Detect which cell encompasses the target text, then output its (x, y) center coordinate. 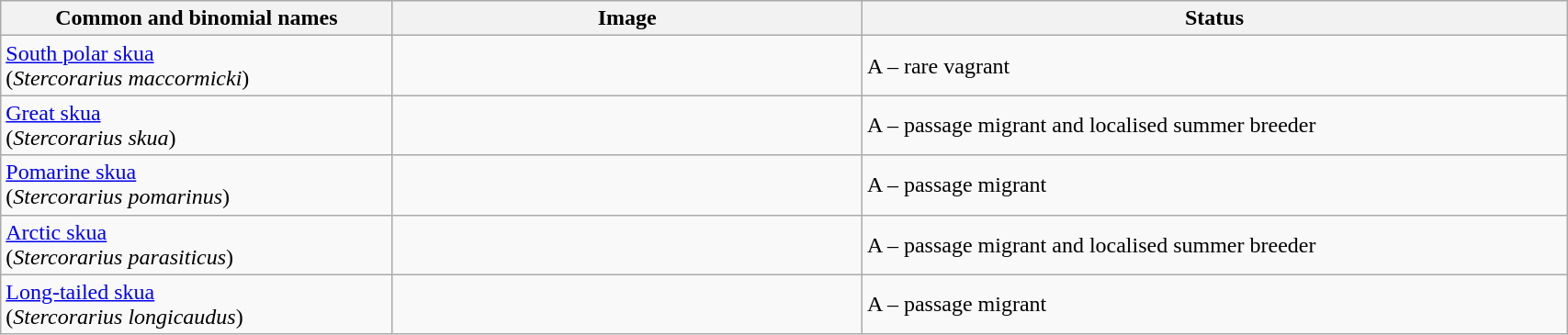
Arctic skua(Stercorarius parasiticus) (197, 244)
Pomarine skua(Stercorarius pomarinus) (197, 185)
South polar skua(Stercorarius maccormicki) (197, 66)
Image (626, 18)
Long-tailed skua(Stercorarius longicaudus) (197, 305)
A – rare vagrant (1214, 66)
Great skua(Stercorarius skua) (197, 125)
Status (1214, 18)
Common and binomial names (197, 18)
